Detect which cell encompasses the target text, then output its (X, Y) center coordinate. 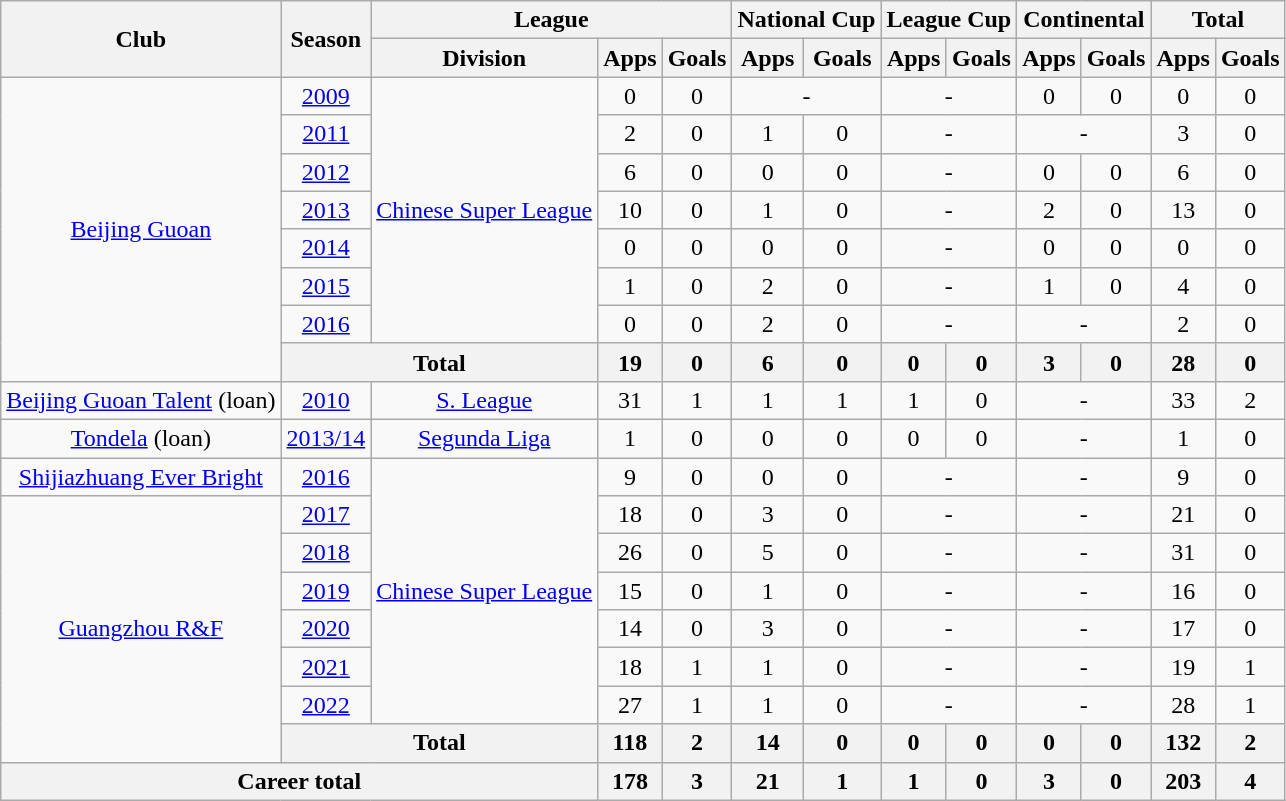
17 (1183, 629)
10 (630, 210)
2012 (326, 172)
League (552, 20)
2013 (326, 210)
League Cup (949, 20)
178 (630, 781)
26 (630, 553)
Beijing Guoan Talent (loan) (141, 400)
2009 (326, 96)
Guangzhou R&F (141, 629)
Shijiazhuang Ever Bright (141, 477)
203 (1183, 781)
2020 (326, 629)
118 (630, 743)
National Cup (806, 20)
16 (1183, 591)
Season (326, 39)
13 (1183, 210)
132 (1183, 743)
2010 (326, 400)
27 (630, 705)
Club (141, 39)
15 (630, 591)
2013/14 (326, 438)
Continental (1084, 20)
5 (768, 553)
2017 (326, 515)
Tondela (loan) (141, 438)
S. League (484, 400)
2015 (326, 286)
Segunda Liga (484, 438)
Division (484, 58)
2011 (326, 134)
Career total (300, 781)
33 (1183, 400)
2014 (326, 248)
Beijing Guoan (141, 229)
2019 (326, 591)
2021 (326, 667)
2022 (326, 705)
2018 (326, 553)
